Determine the (X, Y) coordinate at the center of the cell enclosing the given text.  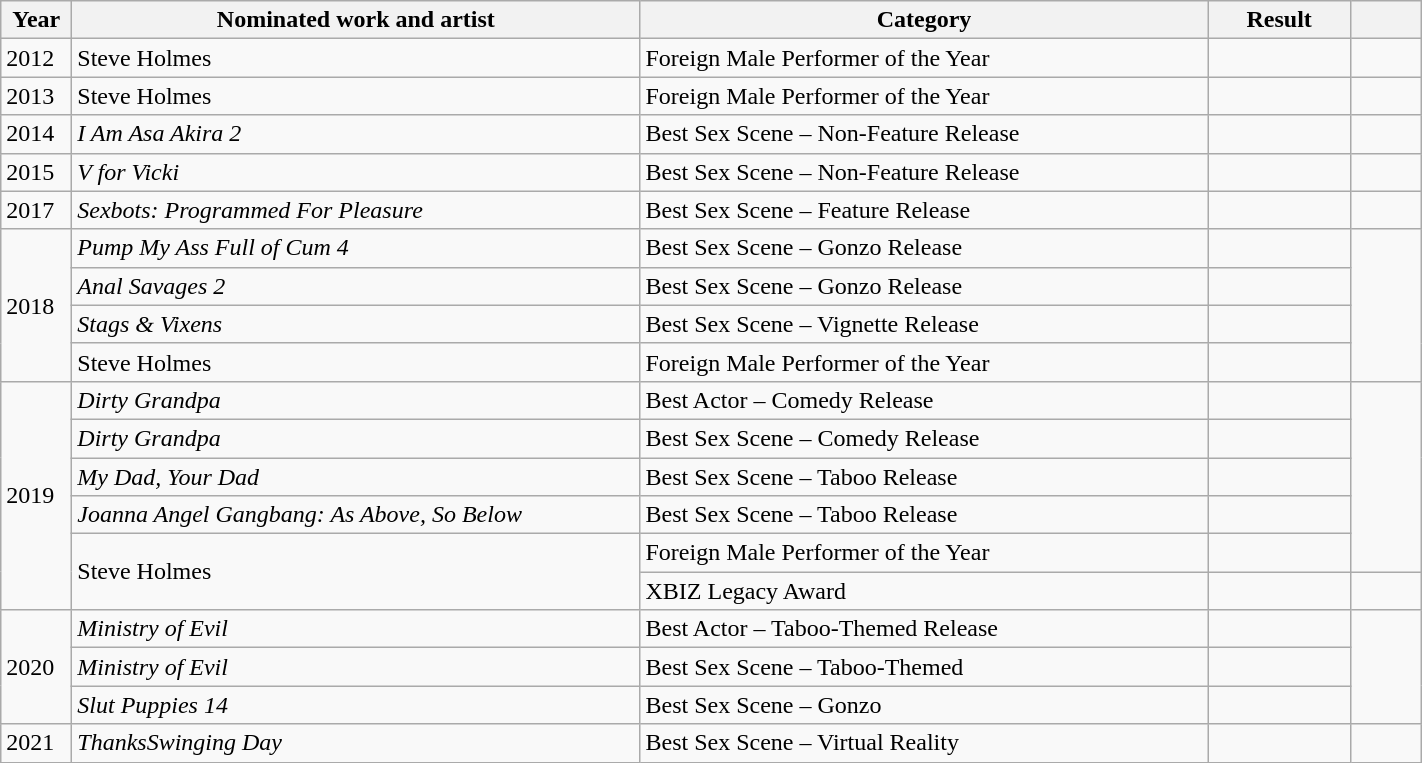
Best Sex Scene – Comedy Release (924, 438)
2021 (36, 743)
Year (36, 20)
Best Sex Scene – Vignette Release (924, 324)
2015 (36, 172)
Pump My Ass Full of Cum 4 (356, 248)
2017 (36, 210)
Category (924, 20)
2019 (36, 495)
2020 (36, 667)
ThanksSwinging Day (356, 743)
2014 (36, 134)
Best Sex Scene – Virtual Reality (924, 743)
Result (1279, 20)
Best Sex Scene – Gonzo (924, 705)
I Am Asa Akira 2 (356, 134)
Joanna Angel Gangbang: As Above, So Below (356, 515)
Best Actor – Comedy Release (924, 400)
XBIZ Legacy Award (924, 591)
Best Actor – Taboo-Themed Release (924, 629)
2012 (36, 58)
Best Sex Scene – Taboo-Themed (924, 667)
Nominated work and artist (356, 20)
V for Vicki (356, 172)
2013 (36, 96)
Stags & Vixens (356, 324)
2018 (36, 305)
Sexbots: Programmed For Pleasure (356, 210)
My Dad, Your Dad (356, 477)
Best Sex Scene – Feature Release (924, 210)
Slut Puppies 14 (356, 705)
Anal Savages 2 (356, 286)
